Find where the given text appears and provide that cell's center as [X, Y] coordinate. 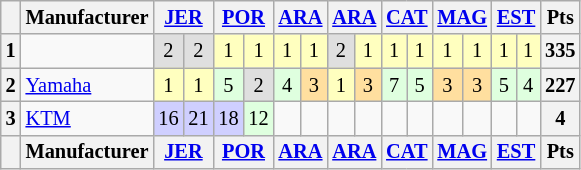
21 [198, 118]
227 [560, 85]
16 [168, 118]
KTM [88, 118]
12 [258, 118]
Yamaha [88, 85]
7 [394, 85]
335 [560, 51]
18 [228, 118]
